Return the [x, y] coordinate for the center point of the cell that contains the specified text.  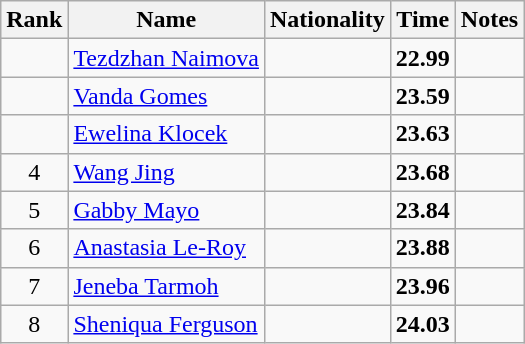
24.03 [422, 324]
Jeneba Tarmoh [166, 286]
Wang Jing [166, 172]
Ewelina Klocek [166, 134]
Nationality [327, 20]
Gabby Mayo [166, 210]
Vanda Gomes [166, 96]
7 [34, 286]
Rank [34, 20]
8 [34, 324]
Time [422, 20]
23.96 [422, 286]
23.68 [422, 172]
23.88 [422, 248]
Name [166, 20]
Notes [489, 20]
Tezdzhan Naimova [166, 58]
Anastasia Le-Roy [166, 248]
Sheniqua Ferguson [166, 324]
5 [34, 210]
4 [34, 172]
23.84 [422, 210]
23.63 [422, 134]
23.59 [422, 96]
6 [34, 248]
22.99 [422, 58]
